Determine the [X, Y] coordinate at the center of the cell enclosing the given text.  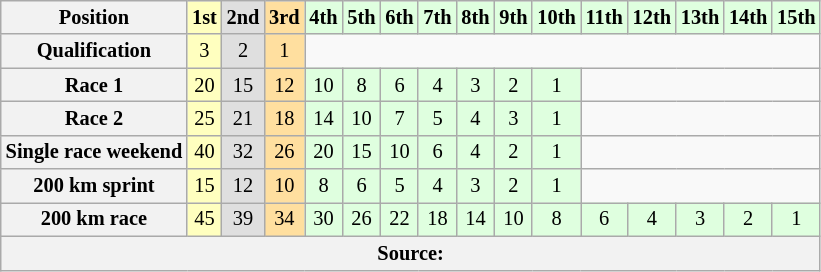
25 [204, 118]
40 [204, 152]
Single race weekend [94, 152]
Qualification [94, 51]
200 km race [94, 219]
Race 2 [94, 118]
13th [700, 17]
7th [437, 17]
6th [399, 17]
11th [604, 17]
8th [475, 17]
34 [284, 219]
32 [244, 152]
7 [399, 118]
Race 1 [94, 85]
22 [399, 219]
Source: [411, 253]
10th [556, 17]
21 [244, 118]
4th [323, 17]
200 km sprint [94, 186]
15th [796, 17]
45 [204, 219]
1st [204, 17]
2nd [244, 17]
Position [94, 17]
9th [513, 17]
5th [361, 17]
14th [748, 17]
39 [244, 219]
12th [652, 17]
30 [323, 219]
3rd [284, 17]
